Search for the cell housing the specified text and yield its [x, y] center coordinate. 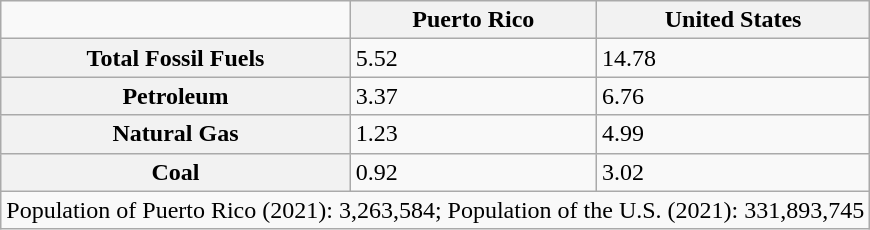
1.23 [473, 134]
3.02 [732, 172]
Total Fossil Fuels [176, 58]
United States [732, 20]
4.99 [732, 134]
Natural Gas [176, 134]
3.37 [473, 96]
6.76 [732, 96]
5.52 [473, 58]
Petroleum [176, 96]
0.92 [473, 172]
Population of Puerto Rico (2021): 3,263,584; Population of the U.S. (2021): 331,893,745 [436, 210]
Coal [176, 172]
Puerto Rico [473, 20]
14.78 [732, 58]
